Determine the [x, y] coordinate at the center of the cell enclosing the given text.  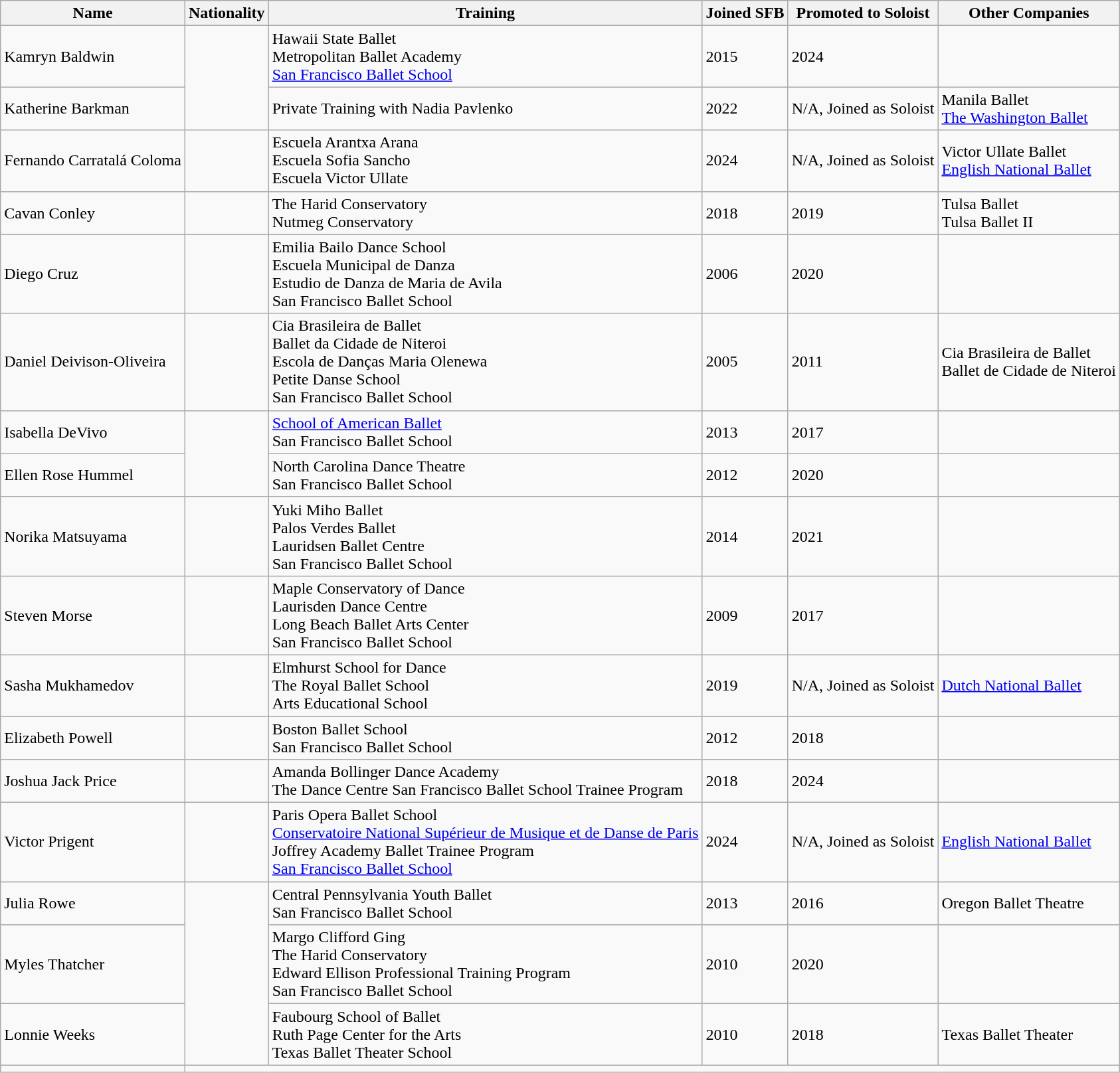
Emilia Bailo Dance SchoolEscuela Municipal de DanzaEstudio de Danza de Maria de AvilaSan Francisco Ballet School [485, 274]
Margo Clifford GingThe Harid ConservatoryEdward Ellison Professional Training ProgramSan Francisco Ballet School [485, 964]
Cavan Conley [93, 212]
Tulsa BalletTulsa Ballet II [1029, 212]
English National Ballet [1029, 842]
Norika Matsuyama [93, 536]
2005 [745, 362]
Diego Cruz [93, 274]
The Harid ConservatoryNutmeg Conservatory [485, 212]
2014 [745, 536]
Promoted to Soloist [863, 13]
School of American BalletSan Francisco Ballet School [485, 432]
Sasha Mukhamedov [93, 685]
Amanda Bollinger Dance AcademyThe Dance Centre San Francisco Ballet School Trainee Program [485, 781]
Myles Thatcher [93, 964]
Joined SFB [745, 13]
Daniel Deivison-Oliveira [93, 362]
Training [485, 13]
2006 [745, 274]
Elmhurst School for DanceThe Royal Ballet SchoolArts Educational School [485, 685]
Yuki Miho BalletPalos Verdes BalletLauridsen Ballet CentreSan Francisco Ballet School [485, 536]
Katherine Barkman [93, 109]
Texas Ballet Theater [1029, 1034]
Lonnie Weeks [93, 1034]
2022 [745, 109]
Joshua Jack Price [93, 781]
2021 [863, 536]
Kamryn Baldwin [93, 56]
Victor Ullate BalletEnglish National Ballet [1029, 161]
Boston Ballet SchoolSan Francisco Ballet School [485, 737]
Ellen Rose Hummel [93, 475]
Fernando Carratalá Coloma [93, 161]
North Carolina Dance TheatreSan Francisco Ballet School [485, 475]
Cia Brasileira de BalletBallet de Cidade de Niteroi [1029, 362]
2015 [745, 56]
Oregon Ballet Theatre [1029, 903]
2011 [863, 362]
2016 [863, 903]
Central Pennsylvania Youth BalletSan Francisco Ballet School [485, 903]
Name [93, 13]
Dutch National Ballet [1029, 685]
Manila BalletThe Washington Ballet [1029, 109]
Isabella DeVivo [93, 432]
2009 [745, 615]
Julia Rowe [93, 903]
Hawaii State BalletMetropolitan Ballet AcademySan Francisco Ballet School [485, 56]
Private Training with Nadia Pavlenko [485, 109]
Escuela Arantxa AranaEscuela Sofia SanchoEscuela Victor Ullate [485, 161]
Cia Brasileira de BalletBallet da Cidade de NiteroiEscola de Danças Maria OlenewaPetite Danse SchoolSan Francisco Ballet School [485, 362]
Nationality [227, 13]
Steven Morse [93, 615]
Maple Conservatory of DanceLaurisden Dance CentreLong Beach Ballet Arts CenterSan Francisco Ballet School [485, 615]
Victor Prigent [93, 842]
Elizabeth Powell [93, 737]
Faubourg School of BalletRuth Page Center for the ArtsTexas Ballet Theater School [485, 1034]
Other Companies [1029, 13]
